Find where the given text appears and provide that cell's center as [X, Y] coordinate. 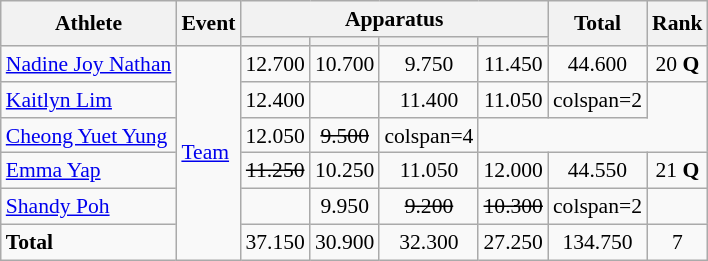
Emma Yap [89, 171]
9.750 [428, 64]
Cheong Yuet Yung [89, 136]
32.300 [428, 243]
12.400 [274, 100]
21 Q [678, 171]
37.150 [274, 243]
Nadine Joy Nathan [89, 64]
11.250 [274, 171]
Apparatus [394, 19]
Athlete [89, 24]
10.250 [344, 171]
30.900 [344, 243]
20 Q [678, 64]
27.250 [512, 243]
10.300 [512, 207]
12.000 [512, 171]
Kaitlyn Lim [89, 100]
44.600 [598, 64]
9.950 [344, 207]
11.450 [512, 64]
Shandy Poh [89, 207]
Team [208, 153]
134.750 [598, 243]
Event [208, 24]
colspan=4 [428, 136]
Rank [678, 24]
9.200 [428, 207]
12.700 [274, 64]
10.700 [344, 64]
44.550 [598, 171]
7 [678, 243]
11.400 [428, 100]
9.500 [344, 136]
12.050 [274, 136]
